Find where the given text appears and provide that cell's center as [x, y] coordinate. 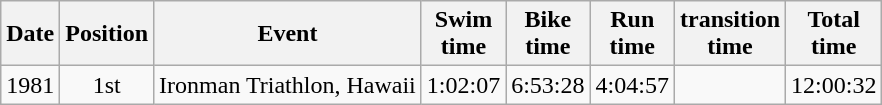
1st [107, 85]
Position [107, 34]
Swimtime [463, 34]
transitiontime [730, 34]
Date [30, 34]
Biketime [548, 34]
Ironman Triathlon, Hawaii [288, 85]
12:00:32 [834, 85]
1:02:07 [463, 85]
6:53:28 [548, 85]
1981 [30, 85]
Totaltime [834, 34]
Event [288, 34]
4:04:57 [632, 85]
Runtime [632, 34]
